Capture the cell that displays the provided text and extract its (x, y) central coordinate. 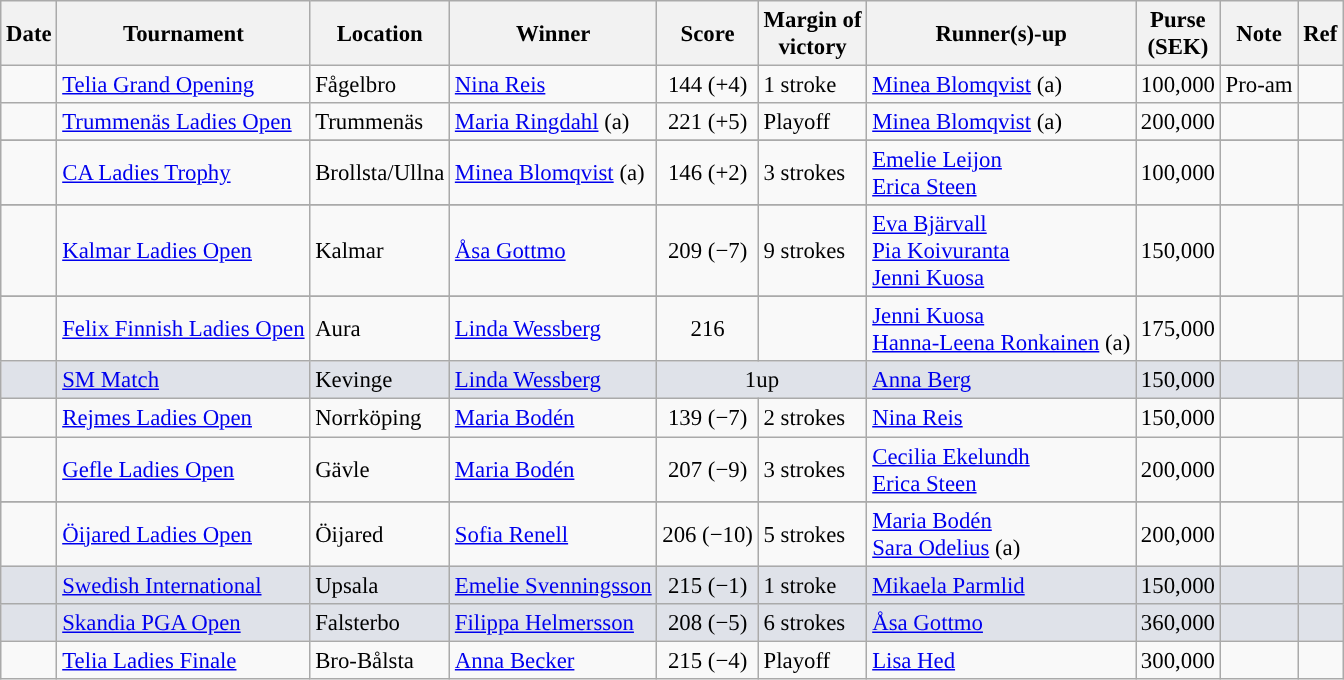
Gävle (380, 470)
215 (−4) (708, 660)
5 strokes (812, 534)
Eva Bjärvall Pia Koivuranta Jenni Kuosa (1002, 251)
Rejmes Ladies Open (184, 418)
6 strokes (812, 622)
Aura (380, 330)
Swedish International (184, 585)
SM Match (184, 381)
206 (−10) (708, 534)
Emelie Svenningsson (554, 585)
Telia Ladies Finale (184, 660)
Sofia Renell (554, 534)
Runner(s)-up (1002, 34)
Lisa Hed (1002, 660)
144 (+4) (708, 85)
Öijared (380, 534)
9 strokes (812, 251)
360,000 (1178, 622)
Filippa Helmersson (554, 622)
Trummenäs Ladies Open (184, 122)
Fågelbro (380, 85)
Gefle Ladies Open (184, 470)
207 (−9) (708, 470)
CA Ladies Trophy (184, 174)
221 (+5) (708, 122)
Falsterbo (380, 622)
Norrköping (380, 418)
Cecilia Ekelundh Erica Steen (1002, 470)
Emelie Leijon Erica Steen (1002, 174)
300,000 (1178, 660)
Brollsta/Ullna (380, 174)
175,000 (1178, 330)
Upsala (380, 585)
2 strokes (812, 418)
Mikaela Parmlid (1002, 585)
Bro-Bålsta (380, 660)
Location (380, 34)
Kalmar (380, 251)
Note (1259, 34)
Jenni Kuosa Hanna-Leena Ronkainen (a) (1002, 330)
Skandia PGA Open (184, 622)
Anna Becker (554, 660)
Anna Berg (1002, 381)
Kalmar Ladies Open (184, 251)
Maria Bodén Sara Odelius (a) (1002, 534)
Pro-am (1259, 85)
Margin ofvictory (812, 34)
Telia Grand Opening (184, 85)
Maria Ringdahl (a) (554, 122)
Ref (1320, 34)
215 (−1) (708, 585)
216 (708, 330)
Tournament (184, 34)
Öijared Ladies Open (184, 534)
209 (−7) (708, 251)
Winner (554, 34)
Date (29, 34)
Purse(SEK) (1178, 34)
Trummenäs (380, 122)
146 (+2) (708, 174)
1up (762, 381)
139 (−7) (708, 418)
Score (708, 34)
Felix Finnish Ladies Open (184, 330)
208 (−5) (708, 622)
Kevinge (380, 381)
